Capture the cell that displays the provided text and extract its [x, y] central coordinate. 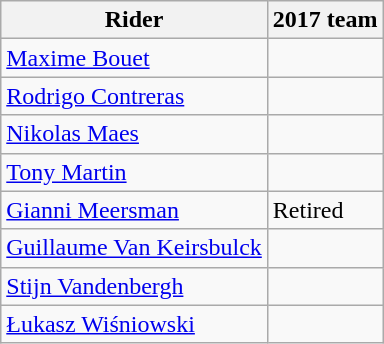
Gianni Meersman [134, 210]
2017 team [325, 20]
Rodrigo Contreras [134, 96]
Maxime Bouet [134, 58]
Łukasz Wiśniowski [134, 324]
Retired [325, 210]
Guillaume Van Keirsbulck [134, 248]
Nikolas Maes [134, 134]
Tony Martin [134, 172]
Stijn Vandenbergh [134, 286]
Rider [134, 20]
